For the text-containing cell, return its midpoint in (X, Y) coordinate format. 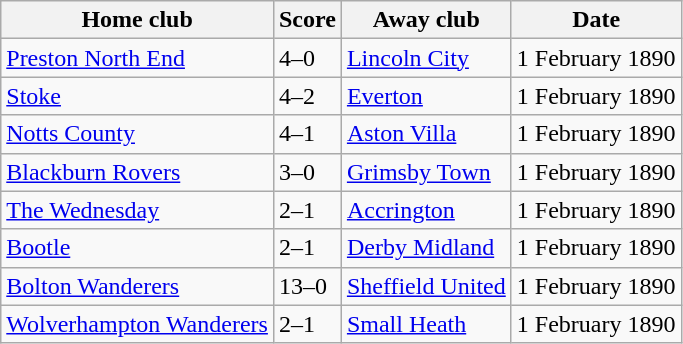
4–0 (307, 58)
Bolton Wanderers (138, 286)
3–0 (307, 172)
Aston Villa (426, 134)
4–1 (307, 134)
Date (596, 20)
Home club (138, 20)
Accrington (426, 210)
Sheffield United (426, 286)
13–0 (307, 286)
Stoke (138, 96)
Lincoln City (426, 58)
The Wednesday (138, 210)
Everton (426, 96)
Preston North End (138, 58)
Score (307, 20)
Wolverhampton Wanderers (138, 324)
Bootle (138, 248)
4–2 (307, 96)
Grimsby Town (426, 172)
Derby Midland (426, 248)
Away club (426, 20)
Small Heath (426, 324)
Blackburn Rovers (138, 172)
Notts County (138, 134)
